Capture the cell that displays the provided text and extract its [X, Y] central coordinate. 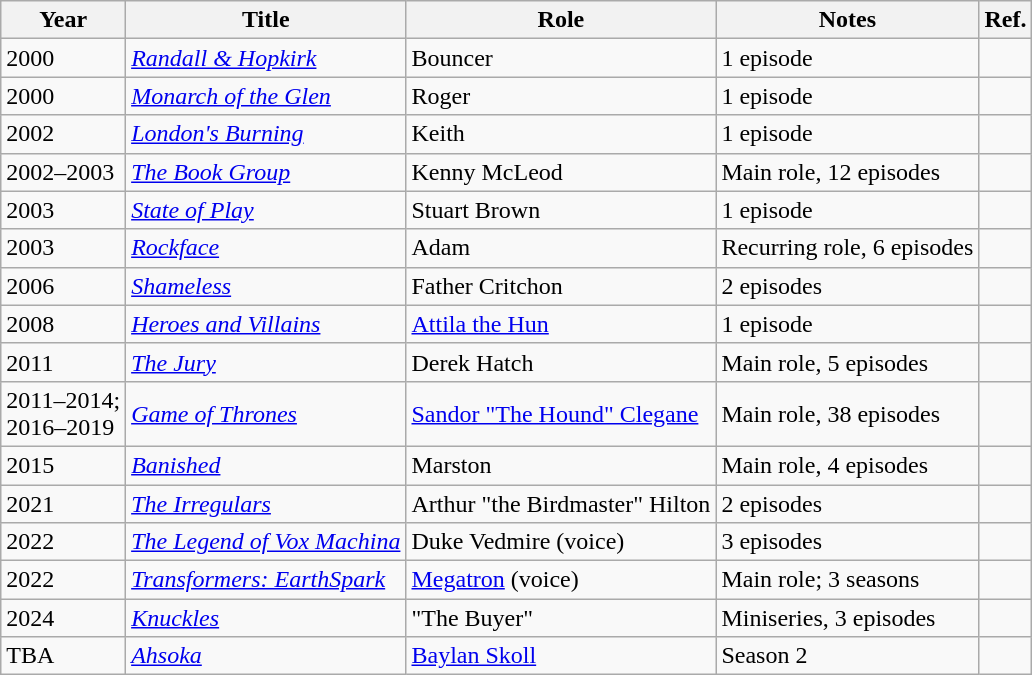
Main role; 3 seasons [848, 580]
3 episodes [848, 542]
Bouncer [561, 58]
Kenny McLeod [561, 172]
London's Burning [266, 134]
Main role, 38 episodes [848, 414]
2024 [64, 618]
Baylan Skoll [561, 656]
2006 [64, 286]
Adam [561, 248]
State of Play [266, 210]
Recurring role, 6 episodes [848, 248]
Game of Thrones [266, 414]
Role [561, 20]
Monarch of the Glen [266, 96]
TBA [64, 656]
Main role, 12 episodes [848, 172]
Knuckles [266, 618]
2002–2003 [64, 172]
Roger [561, 96]
Stuart Brown [561, 210]
The Jury [266, 362]
Marston [561, 465]
The Book Group [266, 172]
The Legend of Vox Machina [266, 542]
2002 [64, 134]
Miniseries, 3 episodes [848, 618]
Title [266, 20]
2015 [64, 465]
Season 2 [848, 656]
The Irregulars [266, 503]
Derek Hatch [561, 362]
"The Buyer" [561, 618]
Attila the Hun [561, 324]
2011–2014;2016–2019 [64, 414]
2011 [64, 362]
Arthur "the Birdmaster" Hilton [561, 503]
Year [64, 20]
Father Critchon [561, 286]
Ahsoka [266, 656]
Notes [848, 20]
Main role, 4 episodes [848, 465]
Ref. [1006, 20]
Shameless [266, 286]
Transformers: EarthSpark [266, 580]
2021 [64, 503]
Heroes and Villains [266, 324]
Rockface [266, 248]
Duke Vedmire (voice) [561, 542]
Main role, 5 episodes [848, 362]
Megatron (voice) [561, 580]
Sandor "The Hound" Clegane [561, 414]
Keith [561, 134]
Banished [266, 465]
2008 [64, 324]
Randall & Hopkirk [266, 58]
